Find where the given text appears and provide that cell's center as (x, y) coordinate. 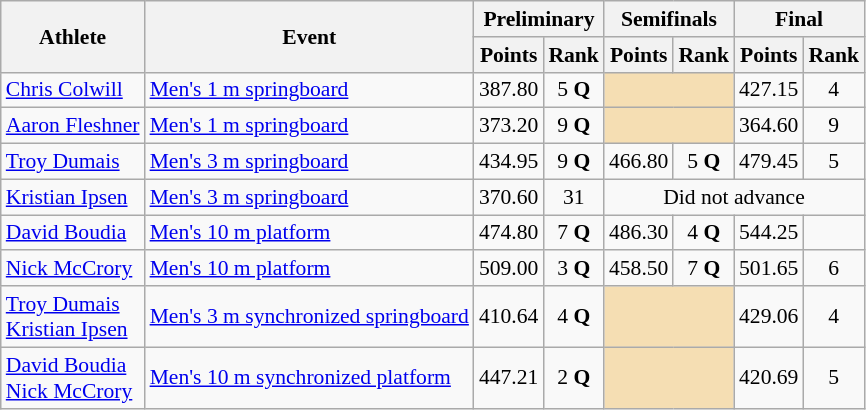
373.20 (508, 126)
Kristian Ipsen (73, 197)
370.60 (508, 197)
David BoudiaNick McCrory (73, 378)
447.21 (508, 378)
Men's 3 m synchronized springboard (310, 316)
Troy Dumais (73, 162)
364.60 (768, 126)
Athlete (73, 36)
410.64 (508, 316)
429.06 (768, 316)
420.69 (768, 378)
501.65 (768, 269)
6 (834, 269)
3 Q (574, 269)
Did not advance (734, 197)
Final (799, 19)
2 Q (574, 378)
434.95 (508, 162)
Semifinals (669, 19)
427.15 (768, 90)
509.00 (508, 269)
Troy DumaisKristian Ipsen (73, 316)
Event (310, 36)
Aaron Fleshner (73, 126)
458.50 (638, 269)
486.30 (638, 233)
31 (574, 197)
9 (834, 126)
387.80 (508, 90)
474.80 (508, 233)
Chris Colwill (73, 90)
479.45 (768, 162)
466.80 (638, 162)
544.25 (768, 233)
Nick McCrory (73, 269)
David Boudia (73, 233)
Preliminary (539, 19)
Men's 10 m synchronized platform (310, 378)
